Scan for the cell matching the given text and deliver its (X, Y) coordinate at center. 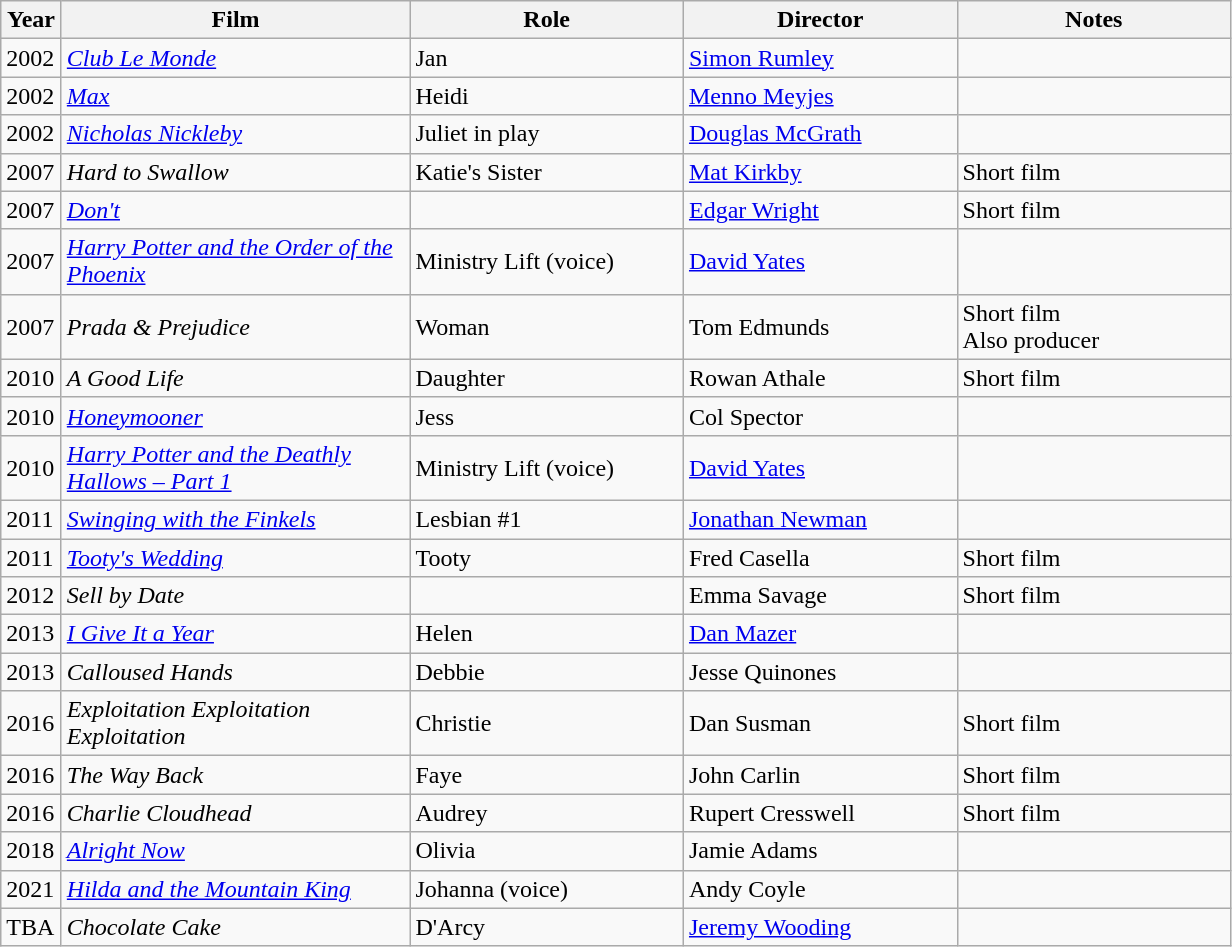
Audrey (547, 813)
Jesse Quinones (820, 672)
Christie (547, 724)
D'Arcy (547, 927)
Olivia (547, 851)
Role (547, 20)
Tooty (547, 557)
Jamie Adams (820, 851)
Menno Meyjes (820, 96)
The Way Back (236, 775)
Tom Edmunds (820, 326)
Lesbian #1 (547, 519)
Katie's Sister (547, 172)
TBA (32, 927)
Rowan Athale (820, 378)
Debbie (547, 672)
Dan Mazer (820, 634)
Daughter (547, 378)
2018 (32, 851)
I Give It a Year (236, 634)
Calloused Hands (236, 672)
2012 (32, 596)
Mat Kirkby (820, 172)
Swinging with the Finkels (236, 519)
Alright Now (236, 851)
Emma Savage (820, 596)
Chocolate Cake (236, 927)
Short filmAlso producer (1094, 326)
Jonathan Newman (820, 519)
Prada & Prejudice (236, 326)
Helen (547, 634)
Harry Potter and the Deathly Hallows – Part 1 (236, 468)
Nicholas Nickleby (236, 134)
Jeremy Wooding (820, 927)
John Carlin (820, 775)
Film (236, 20)
2021 (32, 889)
A Good Life (236, 378)
Juliet in play (547, 134)
Club Le Monde (236, 58)
Edgar Wright (820, 210)
Jess (547, 416)
Col Spector (820, 416)
Honeymooner (236, 416)
Dan Susman (820, 724)
Faye (547, 775)
Sell by Date (236, 596)
Andy Coyle (820, 889)
Director (820, 20)
Hard to Swallow (236, 172)
Tooty's Wedding (236, 557)
Don't (236, 210)
Year (32, 20)
Woman (547, 326)
Notes (1094, 20)
Charlie Cloudhead (236, 813)
Johanna (voice) (547, 889)
Max (236, 96)
Simon Rumley (820, 58)
Fred Casella (820, 557)
Rupert Cresswell (820, 813)
Exploitation Exploitation Exploitation (236, 724)
Heidi (547, 96)
Jan (547, 58)
Douglas McGrath (820, 134)
Hilda and the Mountain King (236, 889)
Harry Potter and the Order of the Phoenix (236, 262)
